Output the (X, Y) coordinate of the center of the cell containing the given text.  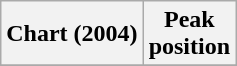
Chart (2004) (72, 34)
Peakposition (189, 34)
